Return the [X, Y] coordinate for the center point of the cell that contains the specified text.  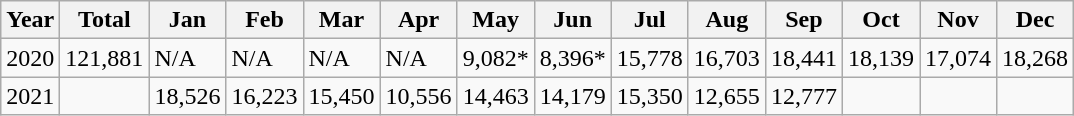
Apr [418, 20]
Jun [572, 20]
14,179 [572, 96]
18,139 [880, 58]
15,778 [650, 58]
18,268 [1036, 58]
Total [104, 20]
15,350 [650, 96]
May [496, 20]
Feb [264, 20]
15,450 [342, 96]
12,655 [726, 96]
10,556 [418, 96]
2020 [30, 58]
Jan [188, 20]
Mar [342, 20]
Jul [650, 20]
14,463 [496, 96]
12,777 [804, 96]
16,223 [264, 96]
2021 [30, 96]
9,082* [496, 58]
Year [30, 20]
Sep [804, 20]
Nov [958, 20]
18,441 [804, 58]
Dec [1036, 20]
121,881 [104, 58]
18,526 [188, 96]
16,703 [726, 58]
Aug [726, 20]
17,074 [958, 58]
8,396* [572, 58]
Oct [880, 20]
